Output the (x, y) coordinate of the center of the cell containing the given text.  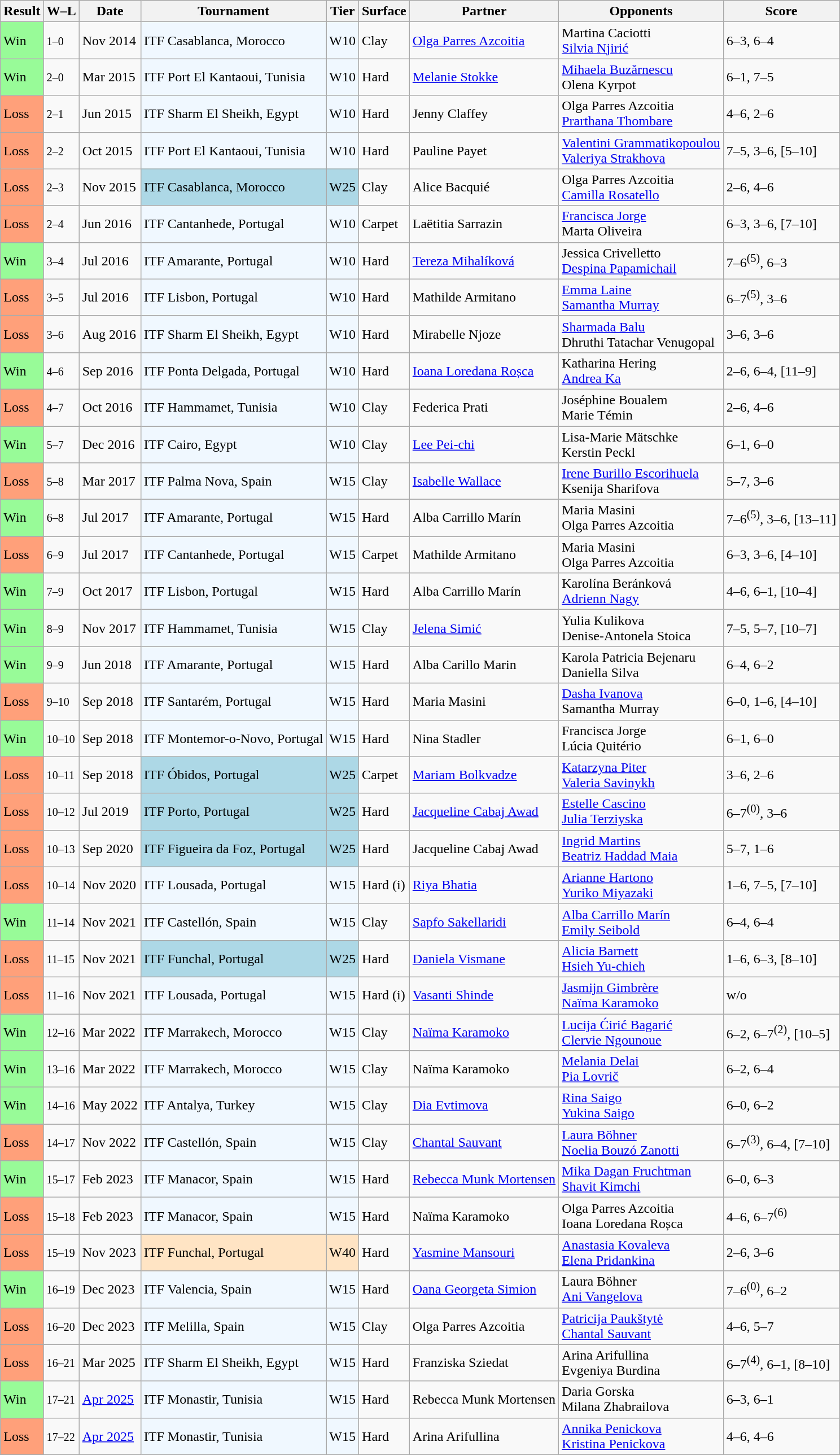
14–16 (61, 1106)
ITF Montemor-o-Novo, Portugal (234, 739)
Valentini Grammatikopoulou Valeriya Strakhova (641, 150)
Aug 2016 (110, 334)
Alba Carrillo Marín Emily Seibold (641, 921)
Arianne Hartono Yuriko Miyazaki (641, 885)
Surface (384, 11)
Yulia Kulikova Denise-Antonela Stoica (641, 628)
3–4 (61, 261)
Martina Caciotti Silvia Njirić (641, 41)
Mar 2025 (110, 1363)
Karolína Beránková Adrienn Nagy (641, 592)
14–17 (61, 1143)
Emma Laine Samantha Murray (641, 297)
Nov 2023 (110, 1252)
7–6(5), 3–6, [13–11] (781, 518)
2–6, 3–6 (781, 1252)
4–6, 6–7(6) (781, 1216)
Date (110, 11)
Mar 2017 (110, 481)
11–14 (61, 921)
Laura Böhner Noelia Bouzó Zanotti (641, 1143)
w/o (781, 995)
Dia Evtimova (484, 1106)
Vasanti Shinde (484, 995)
Tier (343, 11)
Federica Prati (484, 408)
Opponents (641, 11)
Nov 2022 (110, 1143)
4–7 (61, 408)
Lee Pei-chi (484, 444)
Jasmijn Gimbrère Naïma Karamoko (641, 995)
9–10 (61, 701)
6–7(4), 6–1, [8–10] (781, 1363)
Mirabelle Njoze (484, 334)
Annika Penickova Kristina Penickova (641, 1436)
Alba Carillo Marin (484, 665)
5–7, 3–6 (781, 481)
Jessica Crivelletto Despina Papamichail (641, 261)
Jun 2016 (110, 224)
Katarzyna Piter Valeria Savinykh (641, 775)
Riya Bhatia (484, 885)
1–6, 7–5, [7–10] (781, 885)
5–8 (61, 481)
Sapfo Sakellaridi (484, 921)
Isabelle Wallace (484, 481)
Olga Parres Azcoitia Ioana Loredana Roșca (641, 1216)
6–9 (61, 554)
4–6 (61, 370)
May 2022 (110, 1106)
Melanie Stokke (484, 77)
Nov 2020 (110, 885)
Dec 2016 (110, 444)
Score (781, 11)
Laura Böhner Ani Vangelova (641, 1290)
Ingrid Martins Beatriz Haddad Maia (641, 848)
Francisca Jorge Marta Oliveira (641, 224)
Jul 2019 (110, 812)
ITF Óbidos, Portugal (234, 775)
6–0, 1–6, [4–10] (781, 701)
Jun 2015 (110, 114)
17–22 (61, 1436)
6–2, 6–4 (781, 1069)
Laëtitia Sarrazin (484, 224)
8–9 (61, 628)
6–8 (61, 518)
6–3, 6–1 (781, 1399)
Mariam Bolkvadze (484, 775)
6–1, 7–5 (781, 77)
3–6, 2–6 (781, 775)
Arina Arifullina (484, 1436)
Daria Gorska Milana Zhabrailova (641, 1399)
Nov 2014 (110, 41)
W–L (61, 11)
7–5, 5–7, [10–7] (781, 628)
9–9 (61, 665)
Franziska Sziedat (484, 1363)
Oct 2016 (110, 408)
Nina Stadler (484, 739)
Mar 2015 (110, 77)
Jun 2018 (110, 665)
7–9 (61, 592)
13–16 (61, 1069)
Nov 2015 (110, 187)
Jelena Simić (484, 628)
2–2 (61, 150)
ITF Ponta Delgada, Portugal (234, 370)
Irene Burillo Escorihuela Ksenija Sharifova (641, 481)
7–6(0), 6–2 (781, 1290)
ITF Figueira da Foz, Portugal (234, 848)
Patricija Paukštytė Chantal Sauvant (641, 1326)
5–7 (61, 444)
2–3 (61, 187)
ITF Antalya, Turkey (234, 1106)
Chantal Sauvant (484, 1143)
Estelle Cascino Julia Terziyska (641, 812)
Maria Masini (484, 701)
Partner (484, 11)
ITF Valencia, Spain (234, 1290)
Anastasia Kovaleva Elena Pridankina (641, 1252)
Alice Bacquié (484, 187)
10–12 (61, 812)
10–14 (61, 885)
6–7(3), 6–4, [7–10] (781, 1143)
7–6(5), 6–3 (781, 261)
4–6, 4–6 (781, 1436)
10–13 (61, 848)
Lisa-Marie Mätschke Kerstin Peckl (641, 444)
2–0 (61, 77)
17–21 (61, 1399)
3–6 (61, 334)
1–6, 6–3, [8–10] (781, 959)
Dasha Ivanova Samantha Murray (641, 701)
Arina Arifullina Evgeniya Burdina (641, 1363)
ITF Palma Nova, Spain (234, 481)
4–6, 2–6 (781, 114)
Lucija Ćirić Bagarić Clervie Ngounoue (641, 1032)
Oct 2015 (110, 150)
Alicia Barnett Hsieh Yu-chieh (641, 959)
Sharmada Balu Dhruthi Tatachar Venugopal (641, 334)
4–6, 5–7 (781, 1326)
Daniela Vismane (484, 959)
15–18 (61, 1216)
10–10 (61, 739)
6–4, 6–4 (781, 921)
ITF Porto, Portugal (234, 812)
6–2, 6–7(2), [10–5] (781, 1032)
ITF Cairo, Egypt (234, 444)
ITF Melilla, Spain (234, 1326)
6–7(5), 3–6 (781, 297)
6–7(0), 3–6 (781, 812)
6–3, 3–6, [4–10] (781, 554)
12–16 (61, 1032)
5–7, 1–6 (781, 848)
2–4 (61, 224)
Oana Georgeta Simion (484, 1290)
Tournament (234, 11)
Joséphine Boualem Marie Témin (641, 408)
16–19 (61, 1290)
Katharina Hering Andrea Ka (641, 370)
Sep 2016 (110, 370)
6–0, 6–3 (781, 1179)
2–1 (61, 114)
6–0, 6–2 (781, 1106)
Mihaela Buzărnescu Olena Kyrpot (641, 77)
2–6, 6–4, [11–9] (781, 370)
Pauline Payet (484, 150)
Oct 2017 (110, 592)
6–3, 3–6, [7–10] (781, 224)
1–0 (61, 41)
ITF Santarém, Portugal (234, 701)
Mika Dagan Fruchtman Shavit Kimchi (641, 1179)
Tereza Mihalíková (484, 261)
Olga Parres Azcoitia Camilla Rosatello (641, 187)
Olga Parres Azcoitia Prarthana Thombare (641, 114)
15–19 (61, 1252)
W40 (343, 1252)
Rina Saigo Yukina Saigo (641, 1106)
Nov 2017 (110, 628)
11–16 (61, 995)
11–15 (61, 959)
16–20 (61, 1326)
3–6, 3–6 (781, 334)
Jenny Claffey (484, 114)
16–21 (61, 1363)
Result (22, 11)
Karola Patricia Bejenaru Daniella Silva (641, 665)
7–5, 3–6, [5–10] (781, 150)
Ioana Loredana Roșca (484, 370)
4–6, 6–1, [10–4] (781, 592)
Sep 2020 (110, 848)
10–11 (61, 775)
6–4, 6–2 (781, 665)
15–17 (61, 1179)
3–5 (61, 297)
Melania Delai Pia Lovrič (641, 1069)
Francisca Jorge Lúcia Quitério (641, 739)
6–3, 6–4 (781, 41)
Yasmine Mansouri (484, 1252)
